Determine the (x, y) coordinate at the center of the cell enclosing the given text.  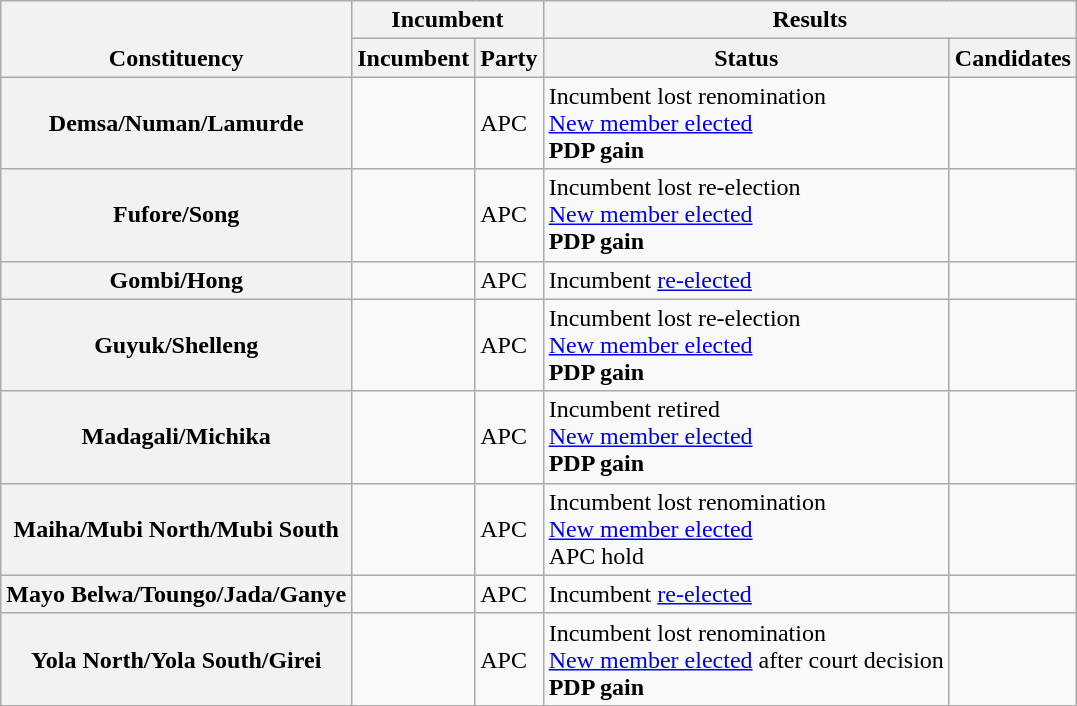
Constituency (176, 39)
Incumbent retiredNew member electedPDP gain (746, 437)
Status (746, 58)
Incumbent lost renominationNew member electedAPC hold (746, 529)
Candidates (1012, 58)
Guyuk/Shelleng (176, 345)
Party (509, 58)
Maiha/Mubi North/Mubi South (176, 529)
Results (810, 20)
Madagali/Michika (176, 437)
Incumbent lost renominationNew member electedPDP gain (746, 123)
Yola North/Yola South/Girei (176, 659)
Demsa/Numan/Lamurde (176, 123)
Incumbent lost renominationNew member elected after court decisionPDP gain (746, 659)
Fufore/Song (176, 215)
Mayo Belwa/Toungo/Jada/Ganye (176, 594)
Gombi/Hong (176, 280)
